Find where the given text appears and provide that cell's center as (X, Y) coordinate. 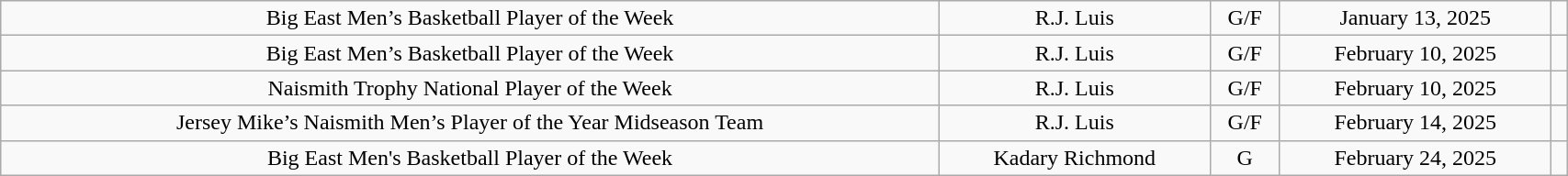
February 14, 2025 (1415, 123)
February 24, 2025 (1415, 158)
January 13, 2025 (1415, 18)
Naismith Trophy National Player of the Week (470, 88)
Jersey Mike’s Naismith Men’s Player of the Year Midseason Team (470, 123)
Kadary Richmond (1075, 158)
G (1245, 158)
Big East Men's Basketball Player of the Week (470, 158)
